Extract the [X, Y] coordinate from the center of the cell holding the provided text.  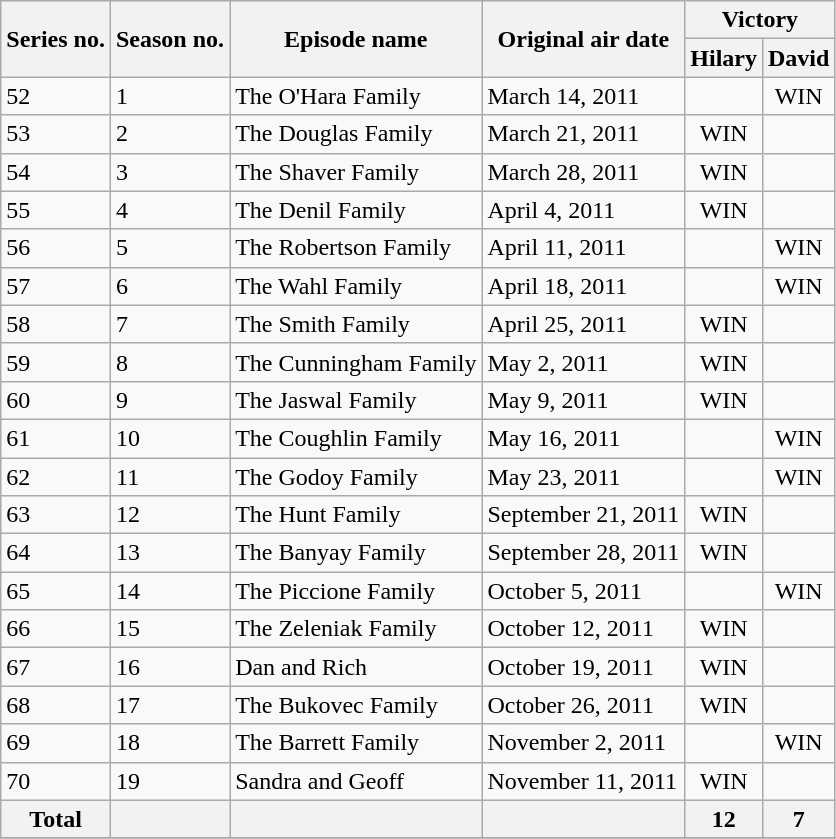
The Coughlin Family [356, 438]
Dan and Rich [356, 667]
October 5, 2011 [584, 591]
Sandra and Geoff [356, 781]
1 [170, 96]
Total [56, 819]
April 25, 2011 [584, 324]
October 26, 2011 [584, 705]
April 4, 2011 [584, 210]
14 [170, 591]
Hilary [724, 58]
March 14, 2011 [584, 96]
September 21, 2011 [584, 515]
15 [170, 629]
April 18, 2011 [584, 286]
9 [170, 400]
58 [56, 324]
The Godoy Family [356, 477]
56 [56, 248]
70 [56, 781]
The Denil Family [356, 210]
March 21, 2011 [584, 134]
53 [56, 134]
6 [170, 286]
61 [56, 438]
The Douglas Family [356, 134]
The Robertson Family [356, 248]
62 [56, 477]
60 [56, 400]
64 [56, 553]
The Hunt Family [356, 515]
55 [56, 210]
Original air date [584, 39]
Episode name [356, 39]
13 [170, 553]
The Piccione Family [356, 591]
The O'Hara Family [356, 96]
3 [170, 172]
The Jaswal Family [356, 400]
September 28, 2011 [584, 553]
63 [56, 515]
November 11, 2011 [584, 781]
68 [56, 705]
Series no. [56, 39]
54 [56, 172]
David [798, 58]
19 [170, 781]
59 [56, 362]
May 23, 2011 [584, 477]
16 [170, 667]
March 28, 2011 [584, 172]
The Wahl Family [356, 286]
57 [56, 286]
May 2, 2011 [584, 362]
May 16, 2011 [584, 438]
8 [170, 362]
4 [170, 210]
66 [56, 629]
The Cunningham Family [356, 362]
The Banyay Family [356, 553]
The Zeleniak Family [356, 629]
May 9, 2011 [584, 400]
November 2, 2011 [584, 743]
Victory [760, 20]
The Bukovec Family [356, 705]
17 [170, 705]
The Barrett Family [356, 743]
52 [56, 96]
The Shaver Family [356, 172]
11 [170, 477]
October 12, 2011 [584, 629]
67 [56, 667]
18 [170, 743]
October 19, 2011 [584, 667]
The Smith Family [356, 324]
5 [170, 248]
65 [56, 591]
10 [170, 438]
69 [56, 743]
Season no. [170, 39]
2 [170, 134]
April 11, 2011 [584, 248]
